Search for the cell housing the specified text and yield its [X, Y] center coordinate. 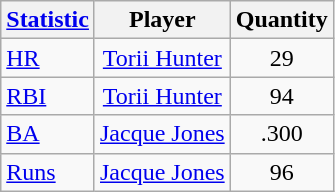
.300 [282, 134]
29 [282, 58]
BA [48, 134]
RBI [48, 96]
Statistic [48, 20]
96 [282, 172]
Quantity [282, 20]
Runs [48, 172]
HR [48, 58]
94 [282, 96]
Player [162, 20]
